Search for the cell housing the specified text and yield its [X, Y] center coordinate. 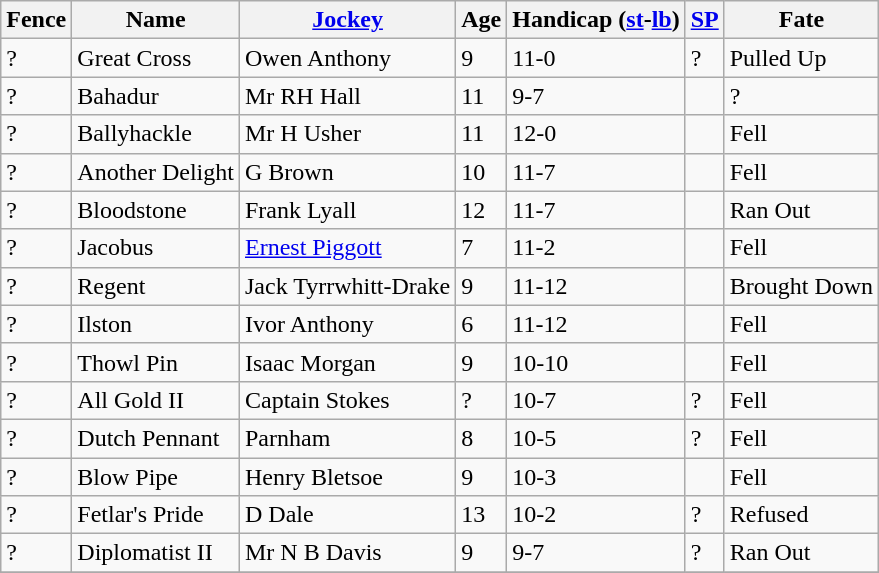
Dutch Pennant [156, 438]
10-5 [596, 438]
Diplomatist II [156, 553]
Regent [156, 286]
10-7 [596, 400]
12-0 [596, 134]
Brought Down [801, 286]
Parnham [347, 438]
Mr RH Hall [347, 96]
10-3 [596, 477]
Isaac Morgan [347, 362]
Jockey [347, 20]
11-0 [596, 58]
10-10 [596, 362]
Pulled Up [801, 58]
Refused [801, 515]
Bloodstone [156, 210]
Mr H Usher [347, 134]
Handicap (st-lb) [596, 20]
Jack Tyrrwhitt-Drake [347, 286]
Ernest Piggott [347, 248]
Owen Anthony [347, 58]
Fate [801, 20]
SP [704, 20]
Ivor Anthony [347, 324]
Blow Pipe [156, 477]
10 [482, 172]
Ilston [156, 324]
Name [156, 20]
Another Delight [156, 172]
12 [482, 210]
8 [482, 438]
Ballyhackle [156, 134]
Age [482, 20]
Henry Bletsoe [347, 477]
Mr N B Davis [347, 553]
All Gold II [156, 400]
Captain Stokes [347, 400]
G Brown [347, 172]
D Dale [347, 515]
13 [482, 515]
11-2 [596, 248]
6 [482, 324]
Jacobus [156, 248]
Frank Lyall [347, 210]
7 [482, 248]
Thowl Pin [156, 362]
Bahadur [156, 96]
10-2 [596, 515]
Fetlar's Pride [156, 515]
Fence [36, 20]
Great Cross [156, 58]
